Return the [X, Y] coordinate for the center point of the cell that contains the specified text.  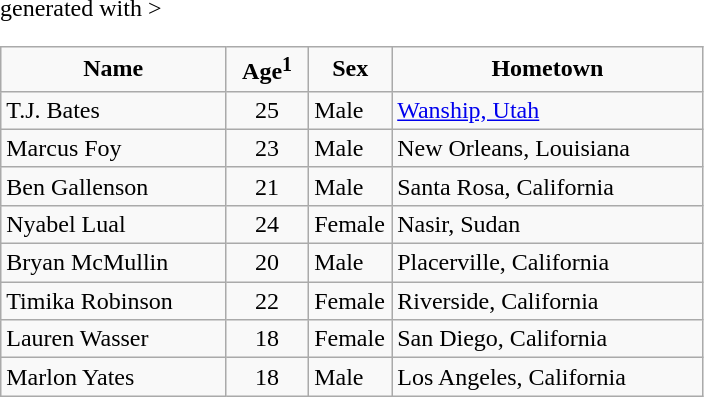
Sex [350, 70]
25 [268, 110]
Wanship, Utah [548, 110]
22 [268, 301]
Bryan McMullin [114, 263]
T.J. Bates [114, 110]
Nyabel Lual [114, 224]
20 [268, 263]
23 [268, 148]
Marcus Foy [114, 148]
Lauren Wasser [114, 339]
21 [268, 186]
Hometown [548, 70]
San Diego, California [548, 339]
Name [114, 70]
24 [268, 224]
Nasir, Sudan [548, 224]
Riverside, California [548, 301]
Ben Gallenson [114, 186]
Timika Robinson [114, 301]
Age1 [268, 70]
Los Angeles, California [548, 377]
Santa Rosa, California [548, 186]
Marlon Yates [114, 377]
Placerville, California [548, 263]
New Orleans, Louisiana [548, 148]
